Search for the cell housing the specified text and yield its (X, Y) center coordinate. 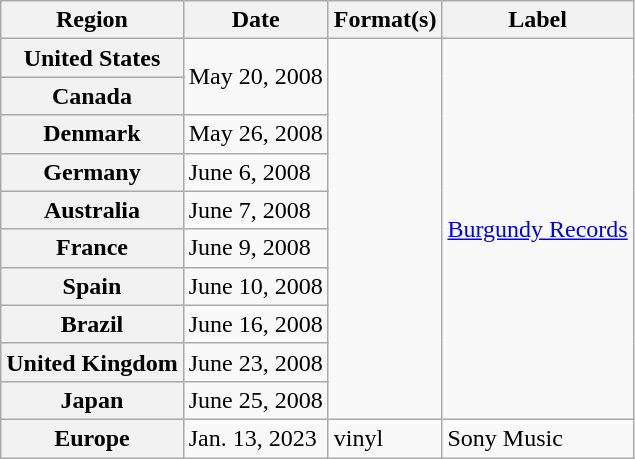
Japan (92, 400)
June 16, 2008 (256, 324)
Germany (92, 172)
June 23, 2008 (256, 362)
May 20, 2008 (256, 77)
France (92, 248)
Canada (92, 96)
May 26, 2008 (256, 134)
Australia (92, 210)
Date (256, 20)
June 9, 2008 (256, 248)
Sony Music (538, 438)
June 7, 2008 (256, 210)
Burgundy Records (538, 230)
Jan. 13, 2023 (256, 438)
Europe (92, 438)
Spain (92, 286)
June 6, 2008 (256, 172)
vinyl (385, 438)
June 10, 2008 (256, 286)
Denmark (92, 134)
Format(s) (385, 20)
United States (92, 58)
Region (92, 20)
United Kingdom (92, 362)
June 25, 2008 (256, 400)
Brazil (92, 324)
Label (538, 20)
